Detect which cell encompasses the target text, then output its (X, Y) center coordinate. 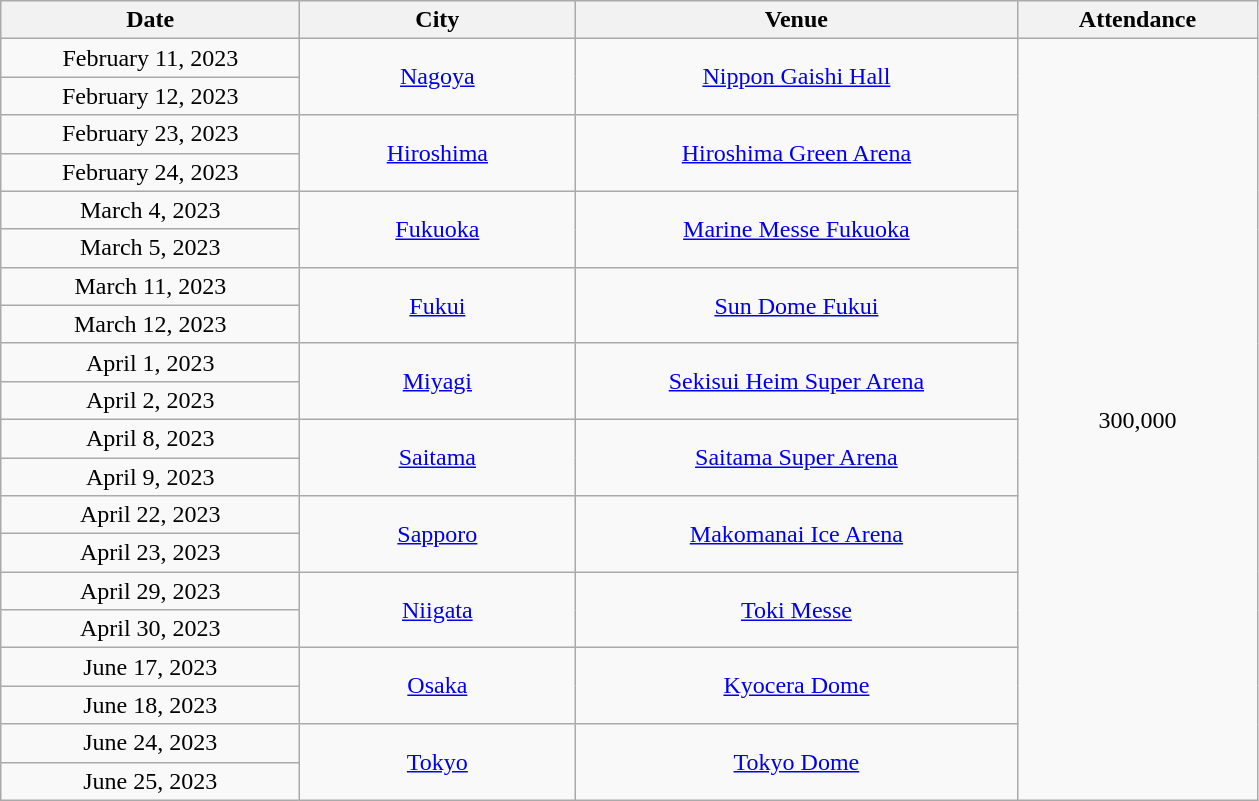
April 23, 2023 (150, 553)
February 11, 2023 (150, 58)
Saitama Super Arena (796, 457)
Hiroshima (438, 153)
April 29, 2023 (150, 591)
Saitama (438, 457)
Sun Dome Fukui (796, 305)
April 2, 2023 (150, 400)
April 8, 2023 (150, 438)
June 25, 2023 (150, 781)
Hiroshima Green Arena (796, 153)
April 22, 2023 (150, 515)
Tokyo (438, 762)
February 12, 2023 (150, 96)
Marine Messe Fukuoka (796, 229)
Nagoya (438, 77)
Toki Messe (796, 610)
June 17, 2023 (150, 667)
City (438, 20)
February 23, 2023 (150, 134)
Date (150, 20)
Makomanai Ice Arena (796, 534)
Kyocera Dome (796, 686)
April 30, 2023 (150, 629)
Tokyo Dome (796, 762)
Venue (796, 20)
March 12, 2023 (150, 324)
March 11, 2023 (150, 286)
Sekisui Heim Super Arena (796, 381)
Niigata (438, 610)
April 9, 2023 (150, 477)
Fukui (438, 305)
300,000 (1138, 420)
March 4, 2023 (150, 210)
April 1, 2023 (150, 362)
Osaka (438, 686)
Fukuoka (438, 229)
Sapporo (438, 534)
Miyagi (438, 381)
Attendance (1138, 20)
Nippon Gaishi Hall (796, 77)
March 5, 2023 (150, 248)
February 24, 2023 (150, 172)
June 18, 2023 (150, 705)
June 24, 2023 (150, 743)
